From the cell containing the given text, extract its center point as [x, y] coordinate. 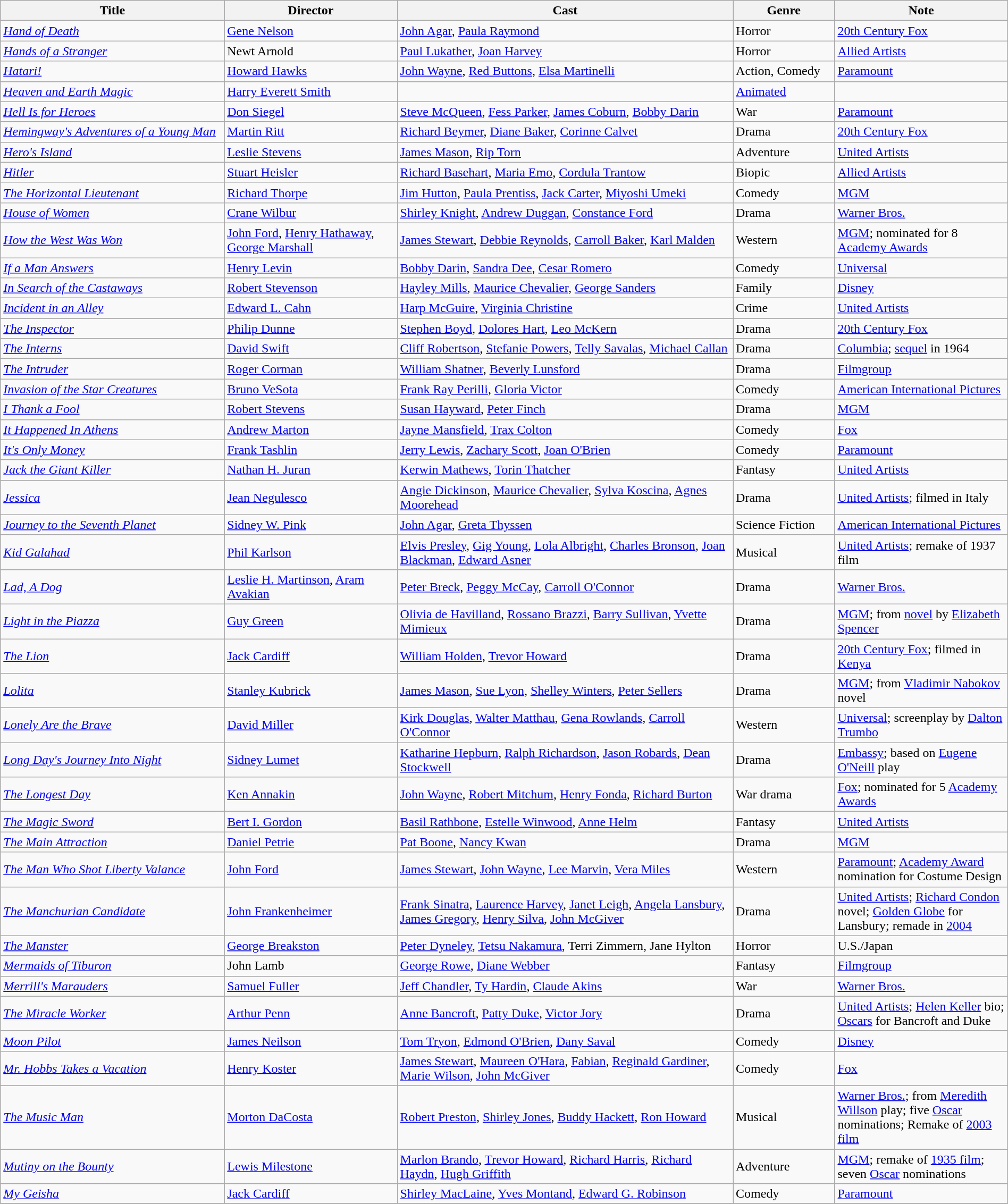
John Ford, Henry Hathaway, George Marshall [310, 240]
Richard Basehart, Maria Emo, Cordula Trantow [565, 172]
MGM; from novel by Elizabeth Spencer [921, 621]
Nathan H. Juran [310, 470]
The Manchurian Candidate [113, 911]
Peter Breck, Peggy McCay, Carroll O'Connor [565, 587]
James Mason, Sue Lyon, Shelley Winters, Peter Sellers [565, 691]
Warner Bros.; from Meredith Willson play; five Oscar nominations; Remake of 2003 film [921, 1117]
Newt Arnold [310, 51]
Martin Ritt [310, 132]
The Lion [113, 656]
Cliff Robertson, Stefanie Powers, Telly Savalas, Michael Callan [565, 349]
Family [784, 288]
Katharine Hepburn, Ralph Richardson, Jason Robards, Dean Stockwell [565, 760]
Universal [921, 267]
Crime [784, 308]
James Stewart, Maureen O'Hara, Fabian, Reginald Gardiner, Marie Wilson, John McGiver [565, 1068]
Howard Hawks [310, 71]
Hatari! [113, 71]
Robert Preston, Shirley Jones, Buddy Hackett, Ron Howard [565, 1117]
Incident in an Alley [113, 308]
Stephen Boyd, Dolores Hart, Leo McKern [565, 329]
Pat Boone, Nancy Kwan [565, 842]
Jeff Chandler, Ty Hardin, Claude Akins [565, 986]
Mr. Hobbs Takes a Vacation [113, 1068]
The Intruder [113, 369]
Frank Ray Perilli, Gloria Victor [565, 389]
If a Man Answers [113, 267]
Embassy; based on Eugene O'Neill play [921, 760]
The Longest Day [113, 794]
Steve McQueen, Fess Parker, James Coburn, Bobby Darin [565, 112]
Fox; nominated for 5 Academy Awards [921, 794]
Long Day's Journey Into Night [113, 760]
Mermaids of Tiburon [113, 966]
Guy Green [310, 621]
Peter Dyneley, Tetsu Nakamura, Terri Zimmern, Jane Hylton [565, 946]
Jack the Giant Killer [113, 470]
The Music Man [113, 1117]
Lewis Milestone [310, 1166]
It Happened In Athens [113, 430]
Leslie H. Martinson, Aram Avakian [310, 587]
Tom Tryon, Edmond O'Brien, Dany Saval [565, 1041]
Morton DaCosta [310, 1117]
The Man Who Shot Liberty Valance [113, 870]
Frank Tashlin [310, 450]
Samuel Fuller [310, 986]
Sidney Lumet [310, 760]
Lolita [113, 691]
Universal; screenplay by Dalton Trumbo [921, 725]
The Miracle Worker [113, 1013]
John Lamb [310, 966]
Olivia de Havilland, Rossano Brazzi, Barry Sullivan, Yvette Mimieux [565, 621]
How the West Was Won [113, 240]
War drama [784, 794]
Note [921, 11]
Robert Stevenson [310, 288]
U.S./Japan [921, 946]
It's Only Money [113, 450]
Angie Dickinson, Maurice Chevalier, Sylva Koscina, Agnes Moorehead [565, 498]
Frank Sinatra, Laurence Harvey, Janet Leigh, Angela Lansbury, James Gregory, Henry Silva, John McGiver [565, 911]
Harry Everett Smith [310, 91]
I Thank a Fool [113, 409]
David Miller [310, 725]
Phil Karlson [310, 552]
John Agar, Paula Raymond [565, 31]
Lonely Are the Brave [113, 725]
Susan Hayward, Peter Finch [565, 409]
Hero's Island [113, 152]
Hemingway's Adventures of a Young Man [113, 132]
Bert I. Gordon [310, 822]
The Manster [113, 946]
John Wayne, Robert Mitchum, Henry Fonda, Richard Burton [565, 794]
James Mason, Rip Torn [565, 152]
Lad, A Dog [113, 587]
Edward L. Cahn [310, 308]
James Stewart, Debbie Reynolds, Carroll Baker, Karl Malden [565, 240]
David Swift [310, 349]
Anne Bancroft, Patty Duke, Victor Jory [565, 1013]
Jerry Lewis, Zachary Scott, Joan O'Brien [565, 450]
Stanley Kubrick [310, 691]
Crane Wilbur [310, 213]
Henry Levin [310, 267]
Paul Lukather, Joan Harvey [565, 51]
The Magic Sword [113, 822]
Action, Comedy [784, 71]
Hands of a Stranger [113, 51]
Cast [565, 11]
Stuart Heisler [310, 172]
Leslie Stevens [310, 152]
United Artists; Richard Condon novel; Golden Globe for Lansbury; remade in 2004 [921, 911]
Title [113, 11]
MGM; remake of 1935 film; seven Oscar nominations [921, 1166]
George Breakston [310, 946]
Science Fiction [784, 525]
20th Century Fox; filmed in Kenya [921, 656]
Bobby Darin, Sandra Dee, Cesar Romero [565, 267]
Basil Rathbone, Estelle Winwood, Anne Helm [565, 822]
Kid Galahad [113, 552]
Jayne Mansfield, Trax Colton [565, 430]
Animated [784, 91]
George Rowe, Diane Webber [565, 966]
The Horizontal Lieutenant [113, 192]
John Agar, Greta Thyssen [565, 525]
James Neilson [310, 1041]
Mutiny on the Bounty [113, 1166]
My Geisha [113, 1194]
Sidney W. Pink [310, 525]
Jessica [113, 498]
Moon Pilot [113, 1041]
The Interns [113, 349]
Hayley Mills, Maurice Chevalier, George Sanders [565, 288]
Elvis Presley, Gig Young, Lola Albright, Charles Bronson, Joan Blackman, Edward Asner [565, 552]
Light in the Piazza [113, 621]
United Artists; Helen Keller bio; Oscars for Bancroft and Duke [921, 1013]
Harp McGuire, Virginia Christine [565, 308]
United Artists; filmed in Italy [921, 498]
James Stewart, John Wayne, Lee Marvin, Vera Miles [565, 870]
Shirley MacLaine, Yves Montand, Edward G. Robinson [565, 1194]
Journey to the Seventh Planet [113, 525]
Richard Beymer, Diane Baker, Corinne Calvet [565, 132]
Kerwin Mathews, Torin Thatcher [565, 470]
John Frankenheimer [310, 911]
Henry Koster [310, 1068]
MGM; from Vladimir Nabokov novel [921, 691]
John Ford [310, 870]
Marlon Brando, Trevor Howard, Richard Harris, Richard Haydn, Hugh Griffith [565, 1166]
The Main Attraction [113, 842]
Andrew Marton [310, 430]
MGM; nominated for 8 Academy Awards [921, 240]
Invasion of the Star Creatures [113, 389]
Gene Nelson [310, 31]
Genre [784, 11]
Hitler [113, 172]
Heaven and Earth Magic [113, 91]
House of Women [113, 213]
Arthur Penn [310, 1013]
Richard Thorpe [310, 192]
Jean Negulesco [310, 498]
Biopic [784, 172]
Robert Stevens [310, 409]
Shirley Knight, Andrew Duggan, Constance Ford [565, 213]
Hand of Death [113, 31]
Director [310, 11]
John Wayne, Red Buttons, Elsa Martinelli [565, 71]
Daniel Petrie [310, 842]
William Holden, Trevor Howard [565, 656]
Hell Is for Heroes [113, 112]
Roger Corman [310, 369]
Paramount; Academy Award nomination for Costume Design [921, 870]
United Artists; remake of 1937 film [921, 552]
Kirk Douglas, Walter Matthau, Gena Rowlands, Carroll O'Connor [565, 725]
In Search of the Castaways [113, 288]
The Inspector [113, 329]
Jim Hutton, Paula Prentiss, Jack Carter, Miyoshi Umeki [565, 192]
William Shatner, Beverly Lunsford [565, 369]
Ken Annakin [310, 794]
Don Siegel [310, 112]
Merrill's Marauders [113, 986]
Bruno VeSota [310, 389]
Philip Dunne [310, 329]
Columbia; sequel in 1964 [921, 349]
